Scan for the cell matching the given text and deliver its [x, y] coordinate at center. 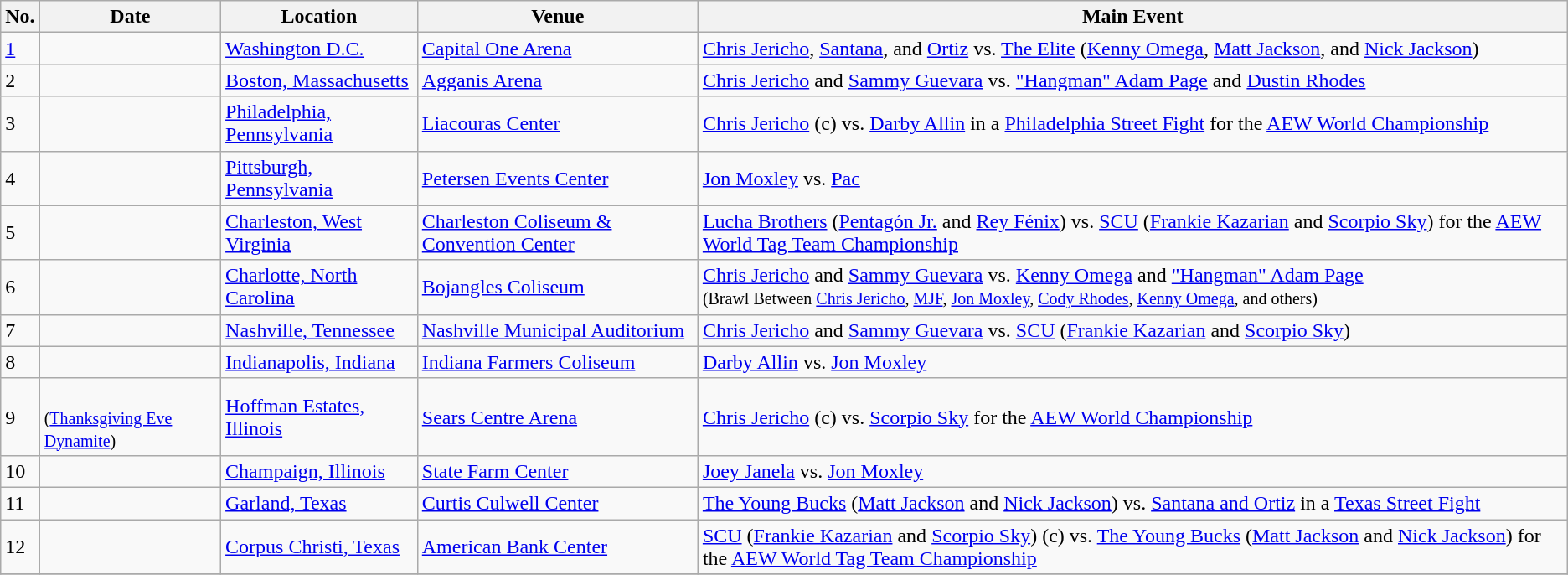
Nashville Municipal Auditorium [558, 330]
Indianapolis, Indiana [320, 362]
Sears Centre Arena [558, 417]
9 [20, 417]
Liacouras Center [558, 124]
3 [20, 124]
Joey Janela vs. Jon Moxley [1132, 471]
Chris Jericho (c) vs. Darby Allin in a Philadelphia Street Fight for the AEW World Championship [1132, 124]
Location [320, 17]
10 [20, 471]
Darby Allin vs. Jon Moxley [1132, 362]
Philadelphia, Pennsylvania [320, 124]
Petersen Events Center [558, 178]
5 [20, 233]
Chris Jericho, Santana, and Ortiz vs. The Elite (Kenny Omega, Matt Jackson, and Nick Jackson) [1132, 49]
Jon Moxley vs. Pac [1132, 178]
Charlotte, North Carolina [320, 287]
Washington D.C. [320, 49]
Curtis Culwell Center [558, 503]
7 [20, 330]
Chris Jericho and Sammy Guevara vs. "Hangman" Adam Page and Dustin Rhodes [1132, 80]
The Young Bucks (Matt Jackson and Nick Jackson) vs. Santana and Ortiz in a Texas Street Fight [1132, 503]
Corpus Christi, Texas [320, 547]
(Thanksgiving Eve Dynamite) [130, 417]
Bojangles Coliseum [558, 287]
6 [20, 287]
Chris Jericho (c) vs. Scorpio Sky for the AEW World Championship [1132, 417]
Hoffman Estates, Illinois [320, 417]
Nashville, Tennessee [320, 330]
Lucha Brothers (Pentagón Jr. and Rey Fénix) vs. SCU (Frankie Kazarian and Scorpio Sky) for the AEW World Tag Team Championship [1132, 233]
Pittsburgh, Pennsylvania [320, 178]
Garland, Texas [320, 503]
Agganis Arena [558, 80]
Main Event [1132, 17]
Indiana Farmers Coliseum [558, 362]
Capital One Arena [558, 49]
4 [20, 178]
1 [20, 49]
Date [130, 17]
2 [20, 80]
8 [20, 362]
Champaign, Illinois [320, 471]
Charleston, West Virginia [320, 233]
12 [20, 547]
No. [20, 17]
American Bank Center [558, 547]
SCU (Frankie Kazarian and Scorpio Sky) (c) vs. The Young Bucks (Matt Jackson and Nick Jackson) for the AEW World Tag Team Championship [1132, 547]
Chris Jericho and Sammy Guevara vs. SCU (Frankie Kazarian and Scorpio Sky) [1132, 330]
Venue [558, 17]
State Farm Center [558, 471]
11 [20, 503]
Boston, Massachusetts [320, 80]
Charleston Coliseum & Convention Center [558, 233]
